Determine the [x, y] coordinate at the center of the cell enclosing the given text.  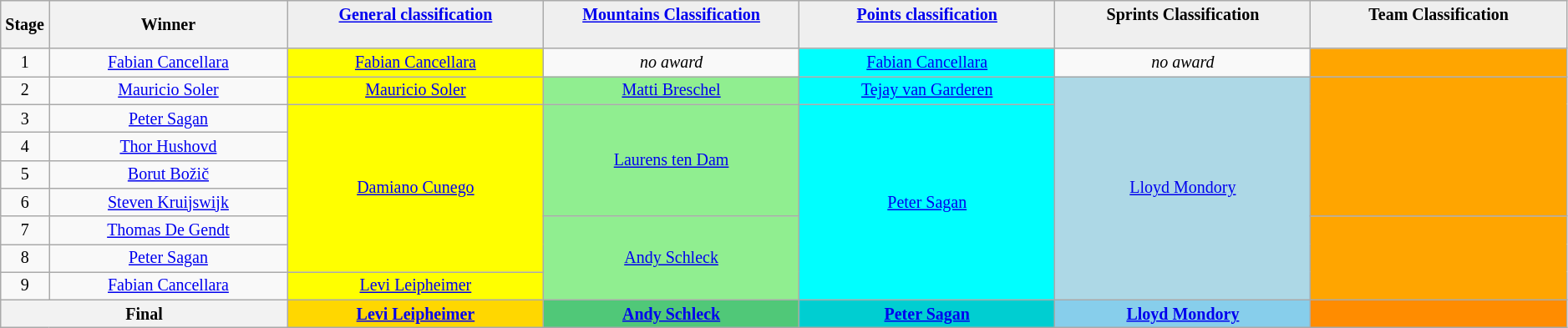
Winner [169, 25]
8 [25, 259]
Thor Hushovd [169, 147]
Damiano Cunego [415, 189]
Thomas De Gendt [169, 230]
2 [25, 90]
5 [25, 174]
Sprints Classification [1183, 25]
1 [25, 63]
Points classification [927, 25]
7 [25, 230]
6 [25, 202]
General classification [415, 25]
4 [25, 147]
9 [25, 285]
Mountains Classification [671, 25]
Steven Kruijswijk [169, 202]
3 [25, 119]
Laurens ten Dam [671, 160]
Borut Božič [169, 174]
Tejay van Garderen [927, 90]
Matti Breschel [671, 90]
Team Classification [1439, 25]
Stage [25, 25]
Final [145, 314]
